Locate the cell with the specified text and output its [X, Y] center coordinate. 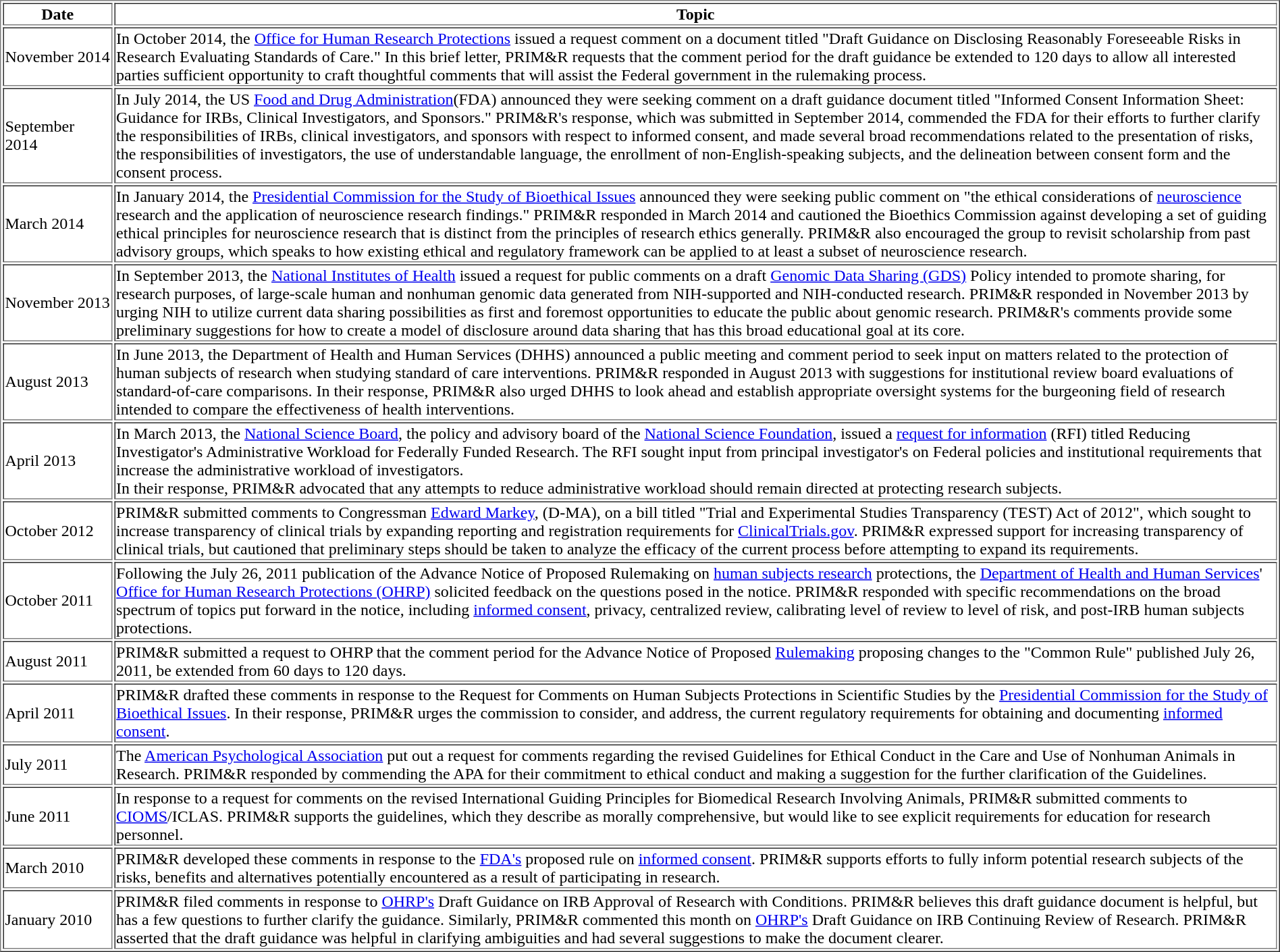
September 2014 [57, 135]
Topic [695, 14]
November 2014 [57, 57]
August 2011 [57, 662]
November 2013 [57, 303]
October 2011 [57, 600]
July 2011 [57, 764]
March 2014 [57, 223]
April 2013 [57, 461]
August 2013 [57, 381]
March 2010 [57, 868]
October 2012 [57, 531]
January 2010 [57, 920]
April 2011 [57, 713]
Date [57, 14]
June 2011 [57, 817]
